Output the (x, y) coordinate of the center of the cell containing the given text.  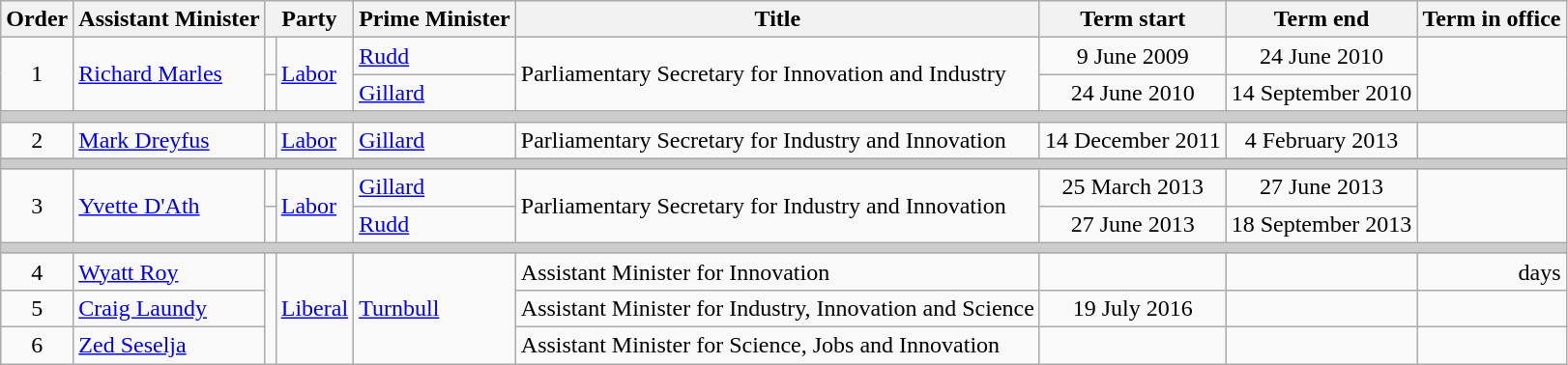
14 September 2010 (1321, 93)
14 December 2011 (1133, 140)
Yvette D'Ath (169, 206)
Mark Dreyfus (169, 140)
Order (37, 19)
25 March 2013 (1133, 187)
Term end (1321, 19)
Wyatt Roy (169, 271)
days (1492, 271)
19 July 2016 (1133, 308)
5 (37, 308)
Assistant Minister for Science, Jobs and Innovation (777, 345)
Craig Laundy (169, 308)
Title (777, 19)
1 (37, 74)
Zed Seselja (169, 345)
Assistant Minister (169, 19)
Liberal (314, 308)
Richard Marles (169, 74)
Term start (1133, 19)
Party (309, 19)
9 June 2009 (1133, 56)
2 (37, 140)
3 (37, 206)
Term in office (1492, 19)
4 February 2013 (1321, 140)
Assistant Minister for Industry, Innovation and Science (777, 308)
Turnbull (435, 308)
6 (37, 345)
Assistant Minister for Innovation (777, 271)
Parliamentary Secretary for Innovation and Industry (777, 74)
4 (37, 271)
18 September 2013 (1321, 224)
Prime Minister (435, 19)
